Provide the [x, y] coordinate of the cell's center where the given text is located.  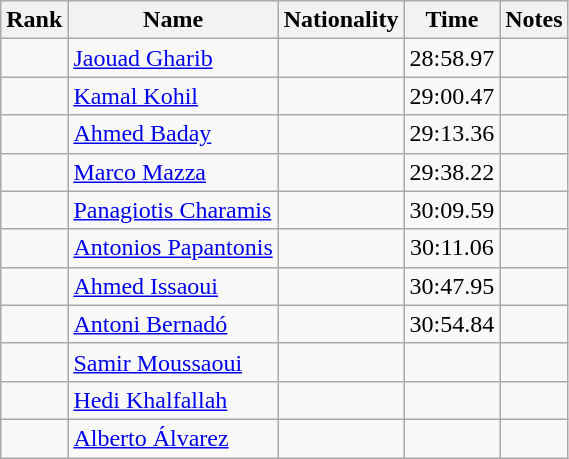
29:00.47 [452, 96]
Antonios Papantonis [173, 248]
Antoni Bernadó [173, 324]
29:38.22 [452, 172]
28:58.97 [452, 58]
Hedi Khalfallah [173, 400]
Alberto Álvarez [173, 438]
Notes [534, 20]
Jaouad Gharib [173, 58]
Kamal Kohil [173, 96]
Panagiotis Charamis [173, 210]
30:11.06 [452, 248]
Ahmed Baday [173, 134]
Name [173, 20]
Rank [34, 20]
Ahmed Issaoui [173, 286]
30:54.84 [452, 324]
Time [452, 20]
29:13.36 [452, 134]
Marco Mazza [173, 172]
30:47.95 [452, 286]
Nationality [341, 20]
30:09.59 [452, 210]
Samir Moussaoui [173, 362]
